Scan for the cell matching the given text and deliver its (X, Y) coordinate at center. 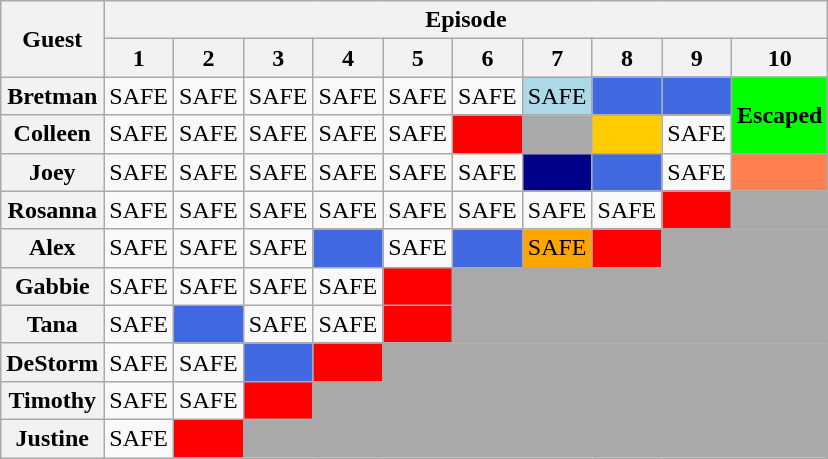
6 (488, 58)
9 (697, 58)
1 (139, 58)
Alex (52, 248)
3 (278, 58)
5 (418, 58)
2 (209, 58)
Justine (52, 438)
Timothy (52, 400)
Guest (52, 39)
Bretman (52, 96)
Colleen (52, 134)
Episode (466, 20)
Tana (52, 324)
10 (780, 58)
7 (557, 58)
Joey (52, 172)
Escaped (780, 115)
8 (627, 58)
DeStorm (52, 362)
4 (348, 58)
Gabbie (52, 286)
Rosanna (52, 210)
